Locate the cell with the specified text and output its [x, y] center coordinate. 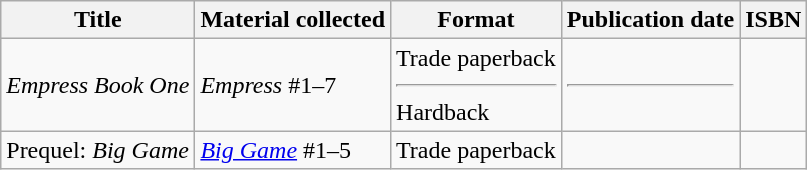
ISBN [774, 20]
Publication date [650, 20]
Empress #1–7 [293, 85]
Trade paperbackHardback [476, 85]
Trade paperback [476, 150]
Empress Book One [98, 85]
Title [98, 20]
Prequel: Big Game [98, 150]
Format [476, 20]
Big Game #1–5 [293, 150]
Material collected [293, 20]
